Return (x, y) of the center of cell containing provided text 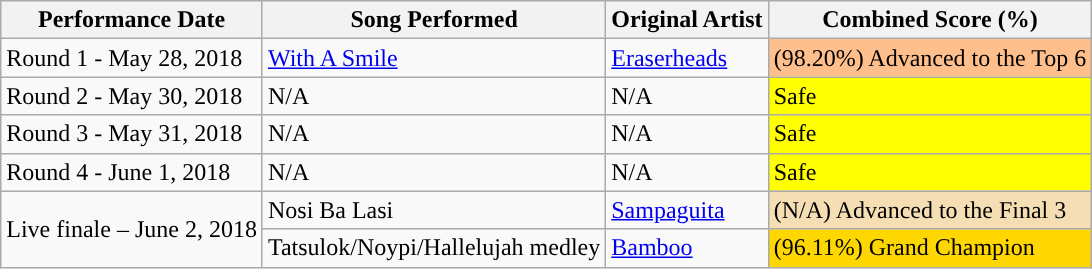
Eraserheads (687, 58)
Combined Score (%) (930, 20)
Round 4 - June 1, 2018 (132, 172)
(N/A) Advanced to the Final 3 (930, 210)
Performance Date (132, 20)
With A Smile (434, 58)
Round 2 - May 30, 2018 (132, 96)
Tatsulok/Noypi/Hallelujah medley (434, 248)
Live finale – June 2, 2018 (132, 229)
Round 3 - May 31, 2018 (132, 134)
Round 1 - May 28, 2018 (132, 58)
(96.11%) Grand Champion (930, 248)
Original Artist (687, 20)
Nosi Ba Lasi (434, 210)
(98.20%) Advanced to the Top 6 (930, 58)
Song Performed (434, 20)
Sampaguita (687, 210)
Bamboo (687, 248)
